Search for the cell housing the specified text and yield its (X, Y) center coordinate. 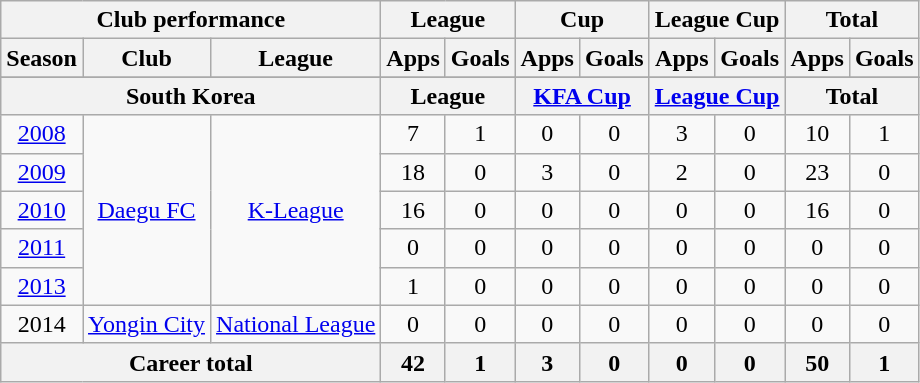
42 (413, 362)
Daegu FC (146, 210)
2010 (42, 210)
Club (146, 58)
K-League (296, 210)
50 (817, 362)
23 (817, 172)
2011 (42, 248)
2009 (42, 172)
18 (413, 172)
7 (413, 134)
2014 (42, 324)
Club performance (191, 20)
2008 (42, 134)
2 (682, 172)
10 (817, 134)
Career total (191, 362)
Cup (582, 20)
2013 (42, 286)
South Korea (191, 96)
National League (296, 324)
Season (42, 58)
Yongin City (146, 324)
KFA Cup (582, 96)
